Scan for the cell matching the given text and deliver its [x, y] coordinate at center. 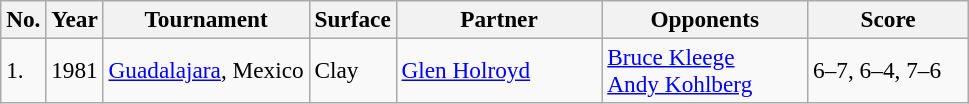
Tournament [206, 19]
Score [888, 19]
1. [24, 70]
Clay [352, 70]
No. [24, 19]
1981 [74, 70]
Glen Holroyd [499, 70]
Year [74, 19]
6–7, 6–4, 7–6 [888, 70]
Surface [352, 19]
Bruce Kleege Andy Kohlberg [705, 70]
Opponents [705, 19]
Guadalajara, Mexico [206, 70]
Partner [499, 19]
